Detect which cell encompasses the target text, then output its [X, Y] center coordinate. 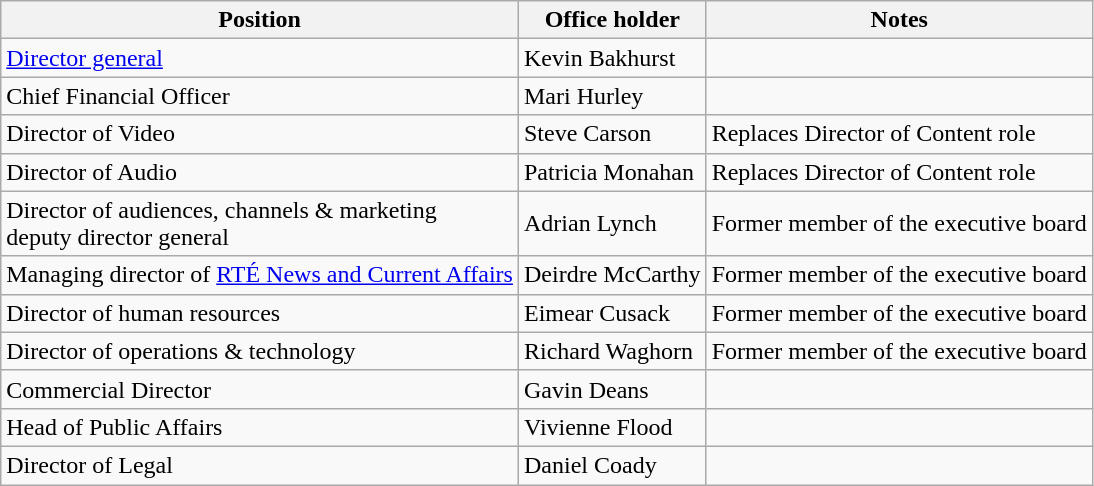
Position [260, 20]
Head of Public Affairs [260, 427]
Director of Legal [260, 465]
Steve Carson [612, 134]
Director of Video [260, 134]
Gavin Deans [612, 389]
Deirdre McCarthy [612, 275]
Director of Audio [260, 172]
Mari Hurley [612, 96]
Daniel Coady [612, 465]
Kevin Bakhurst [612, 58]
Office holder [612, 20]
Director of human resources [260, 313]
Richard Waghorn [612, 351]
Managing director of RTÉ News and Current Affairs [260, 275]
Vivienne Flood [612, 427]
Patricia Monahan [612, 172]
Chief Financial Officer [260, 96]
Director of operations & technology [260, 351]
Notes [899, 20]
Commercial Director [260, 389]
Adrian Lynch [612, 224]
Director general [260, 58]
Eimear Cusack [612, 313]
Director of audiences, channels & marketingdeputy director general [260, 224]
